Scan for the cell matching the given text and deliver its [X, Y] coordinate at center. 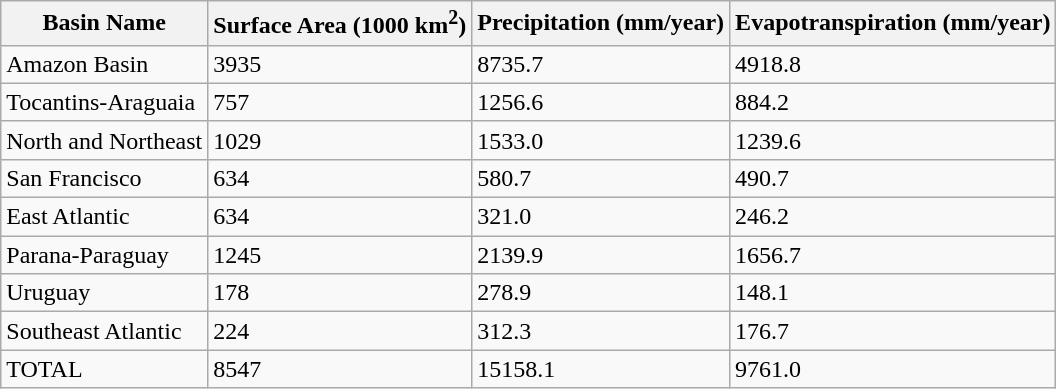
224 [340, 331]
2139.9 [601, 255]
North and Northeast [104, 140]
176.7 [893, 331]
Basin Name [104, 24]
San Francisco [104, 178]
Evapotranspiration (mm/year) [893, 24]
178 [340, 293]
8735.7 [601, 64]
757 [340, 102]
1656.7 [893, 255]
1533.0 [601, 140]
490.7 [893, 178]
4918.8 [893, 64]
8547 [340, 369]
321.0 [601, 217]
148.1 [893, 293]
312.3 [601, 331]
1245 [340, 255]
Precipitation (mm/year) [601, 24]
Amazon Basin [104, 64]
580.7 [601, 178]
Surface Area (1000 km2) [340, 24]
Southeast Atlantic [104, 331]
246.2 [893, 217]
Parana-Paraguay [104, 255]
9761.0 [893, 369]
1256.6 [601, 102]
East Atlantic [104, 217]
Tocantins-Araguaia [104, 102]
Uruguay [104, 293]
TOTAL [104, 369]
884.2 [893, 102]
15158.1 [601, 369]
278.9 [601, 293]
1239.6 [893, 140]
3935 [340, 64]
1029 [340, 140]
